Locate the cell with the specified text and output its [x, y] center coordinate. 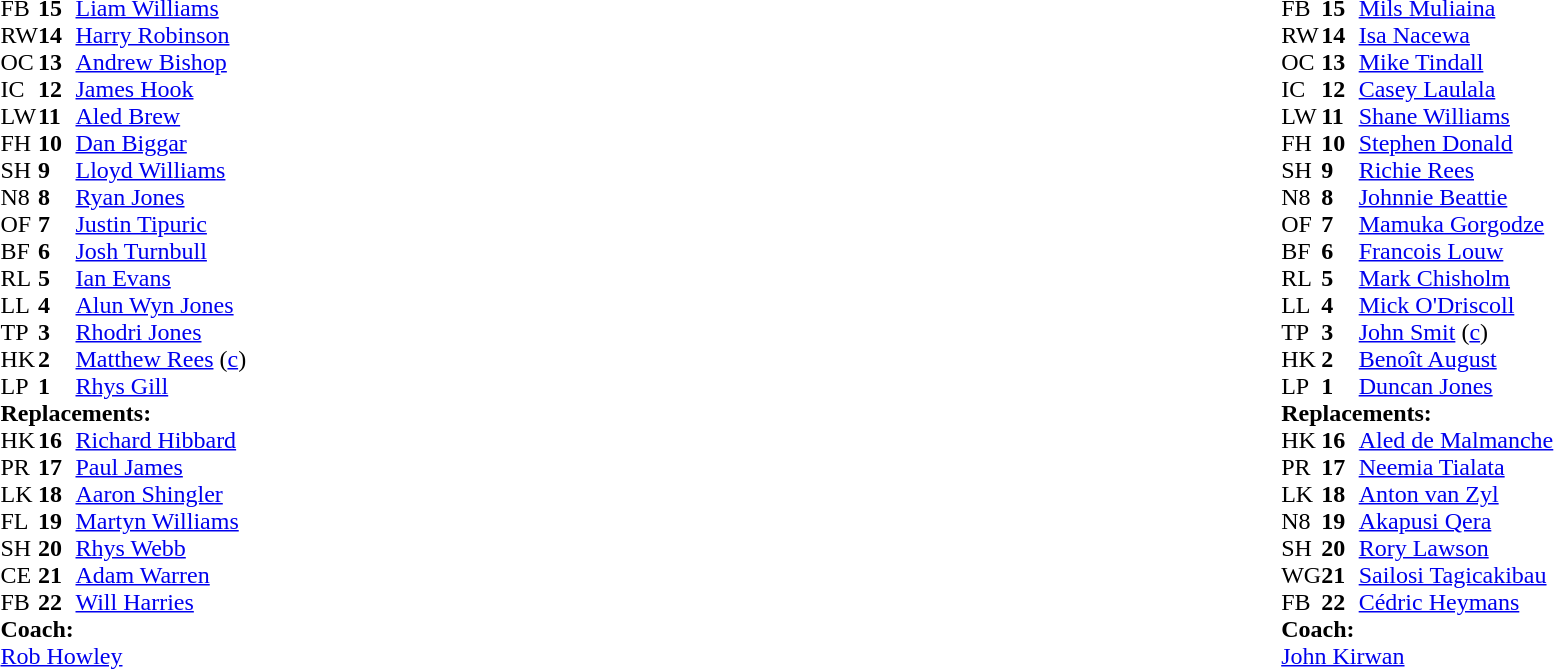
Paul James [162, 468]
Rob Howley [123, 656]
Johnnie Beattie [1456, 198]
Ian Evans [162, 278]
Cédric Heymans [1456, 602]
Casey Laulala [1456, 90]
Mike Tindall [1456, 62]
Rhys Webb [162, 548]
Stephen Donald [1456, 144]
Martyn Williams [162, 522]
Aled Brew [162, 116]
Josh Turnbull [162, 252]
CE [19, 576]
Aaron Shingler [162, 494]
Alun Wyn Jones [162, 306]
Andrew Bishop [162, 62]
Rhys Gill [162, 386]
Rhodri Jones [162, 332]
Aled de Malmanche [1456, 440]
Anton van Zyl [1456, 494]
Isa Nacewa [1456, 36]
Shane Williams [1456, 116]
Rory Lawson [1456, 548]
Adam Warren [162, 576]
Harry Robinson [162, 36]
Francois Louw [1456, 252]
Justin Tipuric [162, 224]
Richie Rees [1456, 170]
Mark Chisholm [1456, 278]
Will Harries [162, 602]
Duncan Jones [1456, 386]
Benoît August [1456, 360]
John Smit (c) [1456, 332]
Lloyd Williams [162, 170]
Dan Biggar [162, 144]
Mick O'Driscoll [1456, 306]
Ryan Jones [162, 198]
Neemia Tialata [1456, 468]
James Hook [162, 90]
Matthew Rees (c) [162, 360]
Akapusi Qera [1456, 522]
Sailosi Tagicakibau [1456, 576]
Mamuka Gorgodze [1456, 224]
WG [1301, 576]
Richard Hibbard [162, 440]
John Kirwan [1417, 656]
FL [19, 522]
